For the text-containing cell, return its midpoint in [x, y] coordinate format. 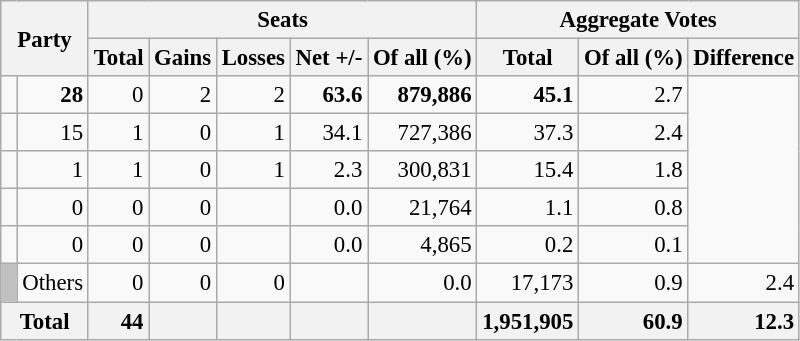
Aggregate Votes [638, 20]
4,865 [422, 245]
0.8 [634, 208]
Net +/- [328, 58]
Others [52, 283]
1.1 [528, 208]
44 [118, 321]
300,831 [422, 170]
1.8 [634, 170]
Gains [183, 58]
21,764 [422, 208]
17,173 [528, 283]
727,386 [422, 133]
Losses [253, 58]
0.1 [634, 245]
0.2 [528, 245]
2.7 [634, 95]
879,886 [422, 95]
34.1 [328, 133]
28 [52, 95]
1,951,905 [528, 321]
37.3 [528, 133]
0.9 [634, 283]
45.1 [528, 95]
60.9 [634, 321]
Difference [744, 58]
12.3 [744, 321]
15.4 [528, 170]
15 [52, 133]
Party [45, 38]
2.3 [328, 170]
63.6 [328, 95]
Seats [282, 20]
